Return [x, y] of the center of cell containing provided text 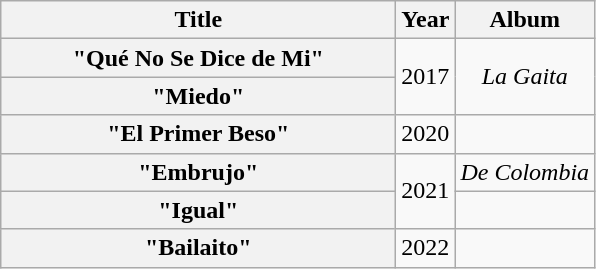
2021 [426, 191]
"Igual" [198, 210]
"Bailaito" [198, 248]
"Embrujo" [198, 172]
Title [198, 20]
"Qué No Se Dice de Mi" [198, 58]
"El Primer Beso" [198, 134]
"Miedo" [198, 96]
Album [525, 20]
De Colombia [525, 172]
La Gaita [525, 77]
2020 [426, 134]
Year [426, 20]
2017 [426, 77]
2022 [426, 248]
